Return the (X, Y) coordinate for the center point of the cell that contains the specified text.  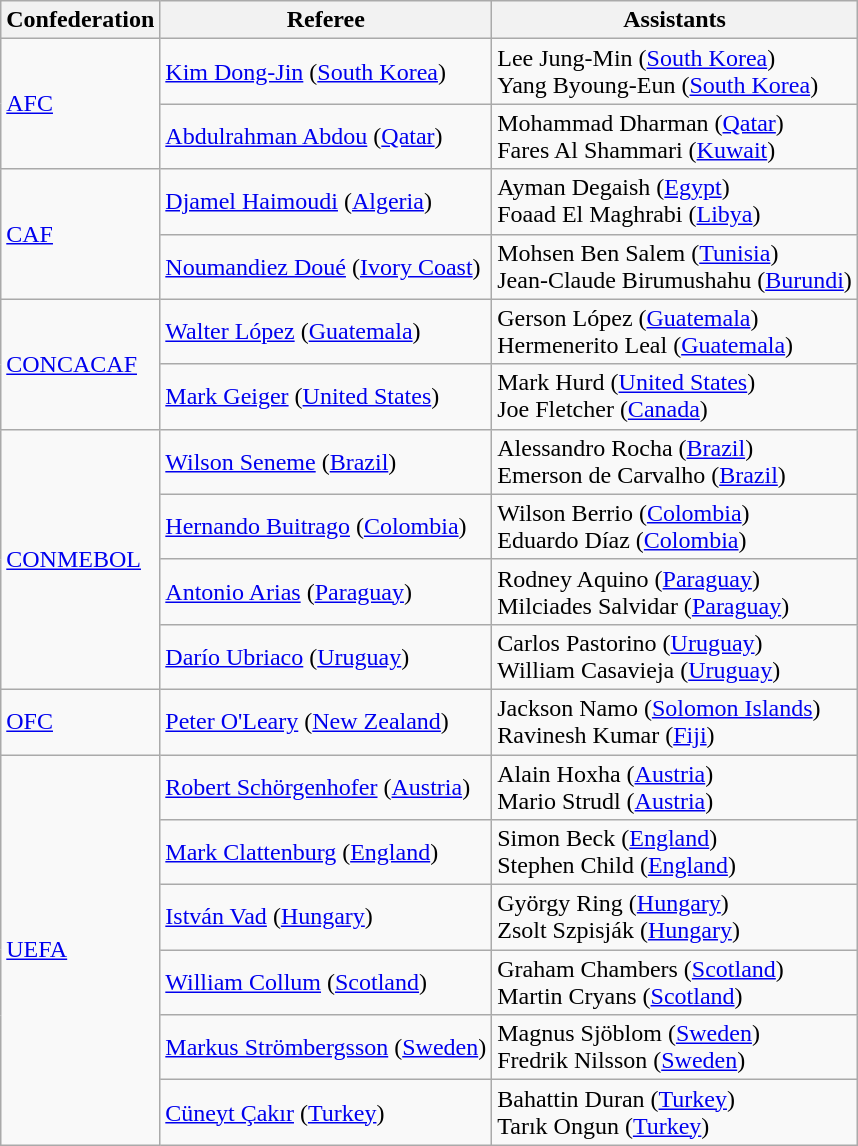
Abdulrahman Abdou (Qatar) (326, 136)
Wilson Seneme (Brazil) (326, 462)
Darío Ubriaco (Uruguay) (326, 656)
Rodney Aquino (Paraguay)Milciades Salvidar (Paraguay) (675, 592)
CONCACAF (80, 364)
CAF (80, 234)
Lee Jung-Min (South Korea)Yang Byoung-Eun (South Korea) (675, 72)
Carlos Pastorino (Uruguay)William Casavieja (Uruguay) (675, 656)
Walter López (Guatemala) (326, 332)
István Vad (Hungary) (326, 918)
Simon Beck (England)Stephen Child (England) (675, 852)
Mark Geiger (United States) (326, 396)
Mark Hurd (United States)Joe Fletcher (Canada) (675, 396)
Djamel Haimoudi (Algeria) (326, 202)
Wilson Berrio (Colombia)Eduardo Díaz (Colombia) (675, 526)
CONMEBOL (80, 559)
Jackson Namo (Solomon Islands)Ravinesh Kumar (Fiji) (675, 722)
UEFA (80, 949)
Assistants (675, 20)
Mark Clattenburg (England) (326, 852)
Peter O'Leary (New Zealand) (326, 722)
Kim Dong-Jin (South Korea) (326, 72)
Hernando Buitrago (Colombia) (326, 526)
Markus Strömbergsson (Sweden) (326, 1048)
Magnus Sjöblom (Sweden)Fredrik Nilsson (Sweden) (675, 1048)
William Collum (Scotland) (326, 982)
Bahattin Duran (Turkey)Tarık Ongun (Turkey) (675, 1112)
Alessandro Rocha (Brazil)Emerson de Carvalho (Brazil) (675, 462)
Confederation (80, 20)
Mohammad Dharman (Qatar)Fares Al Shammari (Kuwait) (675, 136)
Alain Hoxha (Austria)Mario Strudl (Austria) (675, 786)
Mohsen Ben Salem (Tunisia)Jean-Claude Birumushahu (Burundi) (675, 266)
Ayman Degaish (Egypt)Foaad El Maghrabi (Libya) (675, 202)
Gerson López (Guatemala)Hermenerito Leal (Guatemala) (675, 332)
György Ring (Hungary)Zsolt Szpisják (Hungary) (675, 918)
OFC (80, 722)
Graham Chambers (Scotland)Martin Cryans (Scotland) (675, 982)
Cüneyt Çakır (Turkey) (326, 1112)
Referee (326, 20)
Robert Schörgenhofer (Austria) (326, 786)
Noumandiez Doué (Ivory Coast) (326, 266)
AFC (80, 104)
Antonio Arias (Paraguay) (326, 592)
